Provide the [x, y] coordinate of the cell's center where the given text is located.  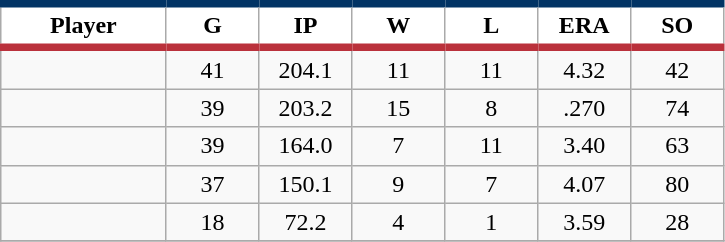
4.32 [584, 68]
8 [492, 108]
42 [678, 68]
3.40 [584, 146]
203.2 [306, 108]
Player [84, 26]
28 [678, 222]
37 [212, 184]
SO [678, 26]
L [492, 26]
63 [678, 146]
IP [306, 26]
ERA [584, 26]
G [212, 26]
.270 [584, 108]
9 [398, 184]
1 [492, 222]
164.0 [306, 146]
72.2 [306, 222]
204.1 [306, 68]
18 [212, 222]
74 [678, 108]
150.1 [306, 184]
4.07 [584, 184]
15 [398, 108]
41 [212, 68]
W [398, 26]
3.59 [584, 222]
80 [678, 184]
4 [398, 222]
